Search for the cell housing the specified text and yield its [X, Y] center coordinate. 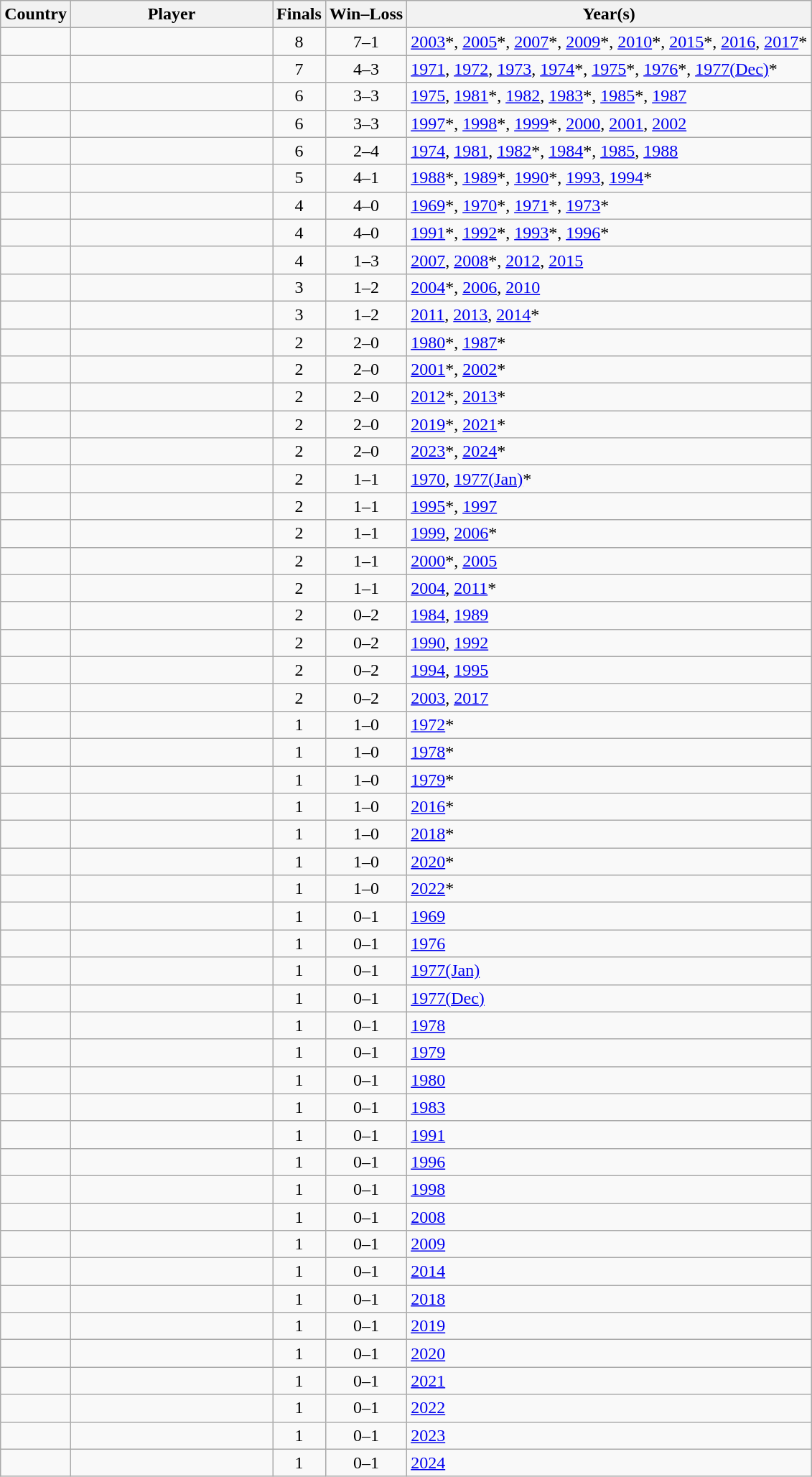
2004, 2011* [609, 588]
1976 [609, 943]
1994, 1995 [609, 670]
2021 [609, 1381]
1980*, 1987* [609, 343]
2016* [609, 807]
1969*, 1970*, 1971*, 1973* [609, 205]
1972* [609, 724]
8 [299, 42]
2007, 2008*, 2012, 2015 [609, 260]
1970, 1977(Jan)* [609, 479]
2003, 2017 [609, 697]
2014 [609, 1272]
1991 [609, 1134]
Finals [299, 14]
1995*, 1997 [609, 506]
2023*, 2024* [609, 452]
2001*, 2002* [609, 370]
1975, 1981*, 1982, 1983*, 1985*, 1987 [609, 96]
Player [171, 14]
2009 [609, 1244]
1983 [609, 1107]
Year(s) [609, 14]
1996 [609, 1162]
1977(Dec) [609, 998]
7 [299, 69]
2003*, 2005*, 2007*, 2009*, 2010*, 2015*, 2016, 2017* [609, 42]
Win–Loss [366, 14]
1988*, 1989*, 1990*, 1993, 1994* [609, 178]
4–1 [366, 178]
1978* [609, 752]
Country [36, 14]
2012*, 2013* [609, 397]
2018* [609, 834]
7–1 [366, 42]
2011, 2013, 2014* [609, 314]
2022 [609, 1408]
1974, 1981, 1982*, 1984*, 1985, 1988 [609, 151]
2004*, 2006, 2010 [609, 287]
2020 [609, 1353]
2008 [609, 1217]
2023 [609, 1435]
4–3 [366, 69]
1969 [609, 916]
1971, 1972, 1973, 1974*, 1975*, 1976*, 1977(Dec)* [609, 69]
1984, 1989 [609, 615]
1999, 2006* [609, 534]
1978 [609, 1025]
1–3 [366, 260]
1991*, 1992*, 1993*, 1996* [609, 233]
1997*, 1998*, 1999*, 2000, 2001, 2002 [609, 124]
2022* [609, 889]
2–4 [366, 151]
2020* [609, 862]
1977(Jan) [609, 971]
2019 [609, 1326]
2019*, 2021* [609, 424]
2018 [609, 1299]
5 [299, 178]
1979* [609, 779]
2000*, 2005 [609, 561]
1998 [609, 1189]
1990, 1992 [609, 643]
1979 [609, 1053]
1980 [609, 1080]
2024 [609, 1463]
